Locate the cell with the specified text and output its [x, y] center coordinate. 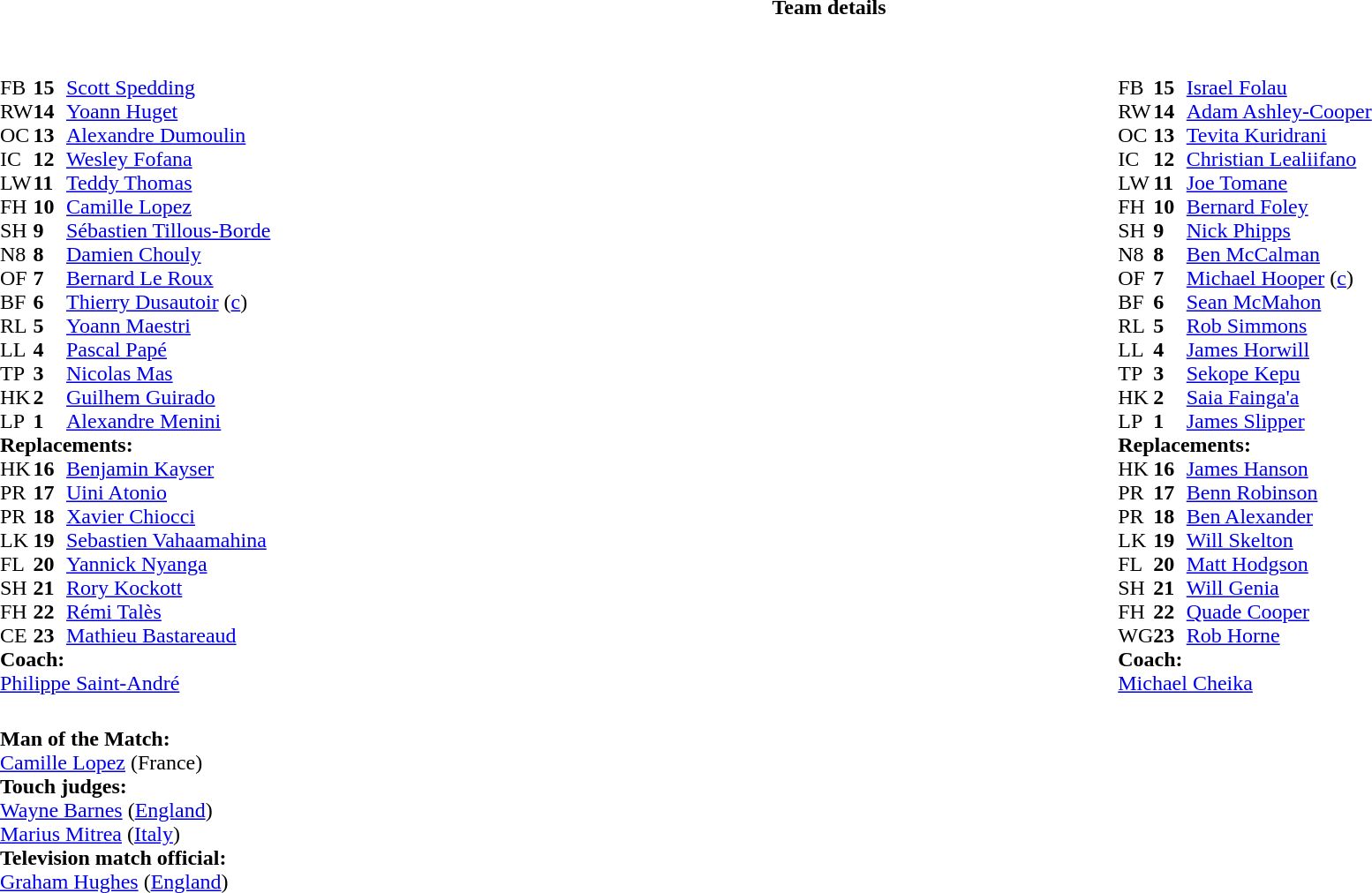
Matt Hodgson [1279, 565]
Christian Lealiifano [1279, 159]
Guilhem Guirado [168, 397]
James Slipper [1279, 422]
Michael Cheika [1245, 683]
Rory Kockott [168, 588]
Alexandre Dumoulin [168, 136]
Bernard Le Roux [168, 279]
James Hanson [1279, 469]
Yoann Huget [168, 111]
Mathieu Bastareaud [168, 635]
Damien Chouly [168, 254]
Saia Fainga'a [1279, 397]
Michael Hooper (c) [1279, 279]
Ben Alexander [1279, 517]
Israel Folau [1279, 88]
Sébastien Tillous-Borde [168, 231]
Sebastien Vahaamahina [168, 540]
Alexandre Menini [168, 422]
Bernard Foley [1279, 206]
Rémi Talès [168, 612]
Sekope Kepu [1279, 374]
Yoann Maestri [168, 326]
Camille Lopez [168, 206]
CE [17, 635]
Tevita Kuridrani [1279, 136]
Uini Atonio [168, 492]
Rob Horne [1279, 635]
Thierry Dusautoir (c) [168, 302]
Sean McMahon [1279, 302]
Philippe Saint-André [135, 683]
Teddy Thomas [168, 184]
Quade Cooper [1279, 612]
Ben McCalman [1279, 254]
Rob Simmons [1279, 326]
Xavier Chiocci [168, 517]
Yannick Nyanga [168, 565]
Will Genia [1279, 588]
James Horwill [1279, 349]
Joe Tomane [1279, 184]
Benjamin Kayser [168, 469]
Benn Robinson [1279, 492]
Nick Phipps [1279, 231]
Pascal Papé [168, 349]
Will Skelton [1279, 540]
Adam Ashley-Cooper [1279, 111]
Scott Spedding [168, 88]
WG [1135, 635]
Wesley Fofana [168, 159]
Nicolas Mas [168, 374]
